Detect which cell encompasses the target text, then output its [x, y] center coordinate. 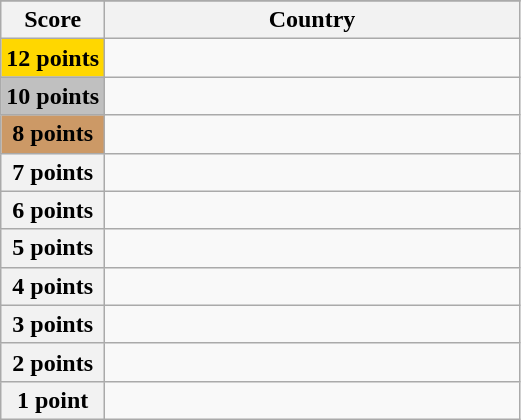
4 points [53, 286]
2 points [53, 362]
1 point [53, 400]
3 points [53, 324]
Score [53, 20]
8 points [53, 134]
5 points [53, 248]
10 points [53, 96]
6 points [53, 210]
12 points [53, 58]
Country [312, 20]
7 points [53, 172]
